Capture the cell that displays the provided text and extract its [x, y] central coordinate. 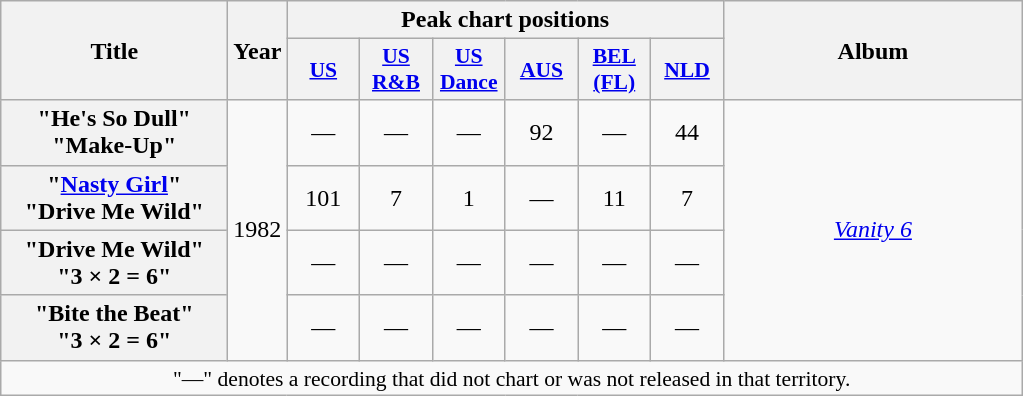
"He's So Dull""Make-Up" [114, 132]
1982 [258, 230]
BEL(FL) [614, 70]
US Dance [468, 70]
Peak chart positions [505, 20]
NLD [688, 70]
Vanity 6 [872, 230]
44 [688, 132]
101 [324, 198]
AUS [542, 70]
US [324, 70]
Album [872, 50]
USR&B [396, 70]
11 [614, 198]
"—" denotes a recording that did not chart or was not released in that territory. [512, 378]
"Drive Me Wild""3 × 2 = 6" [114, 262]
Title [114, 50]
92 [542, 132]
"Bite the Beat""3 × 2 = 6" [114, 328]
Year [258, 50]
1 [468, 198]
"Nasty Girl""Drive Me Wild" [114, 198]
